From the cell containing the given text, extract its center point as (X, Y) coordinate. 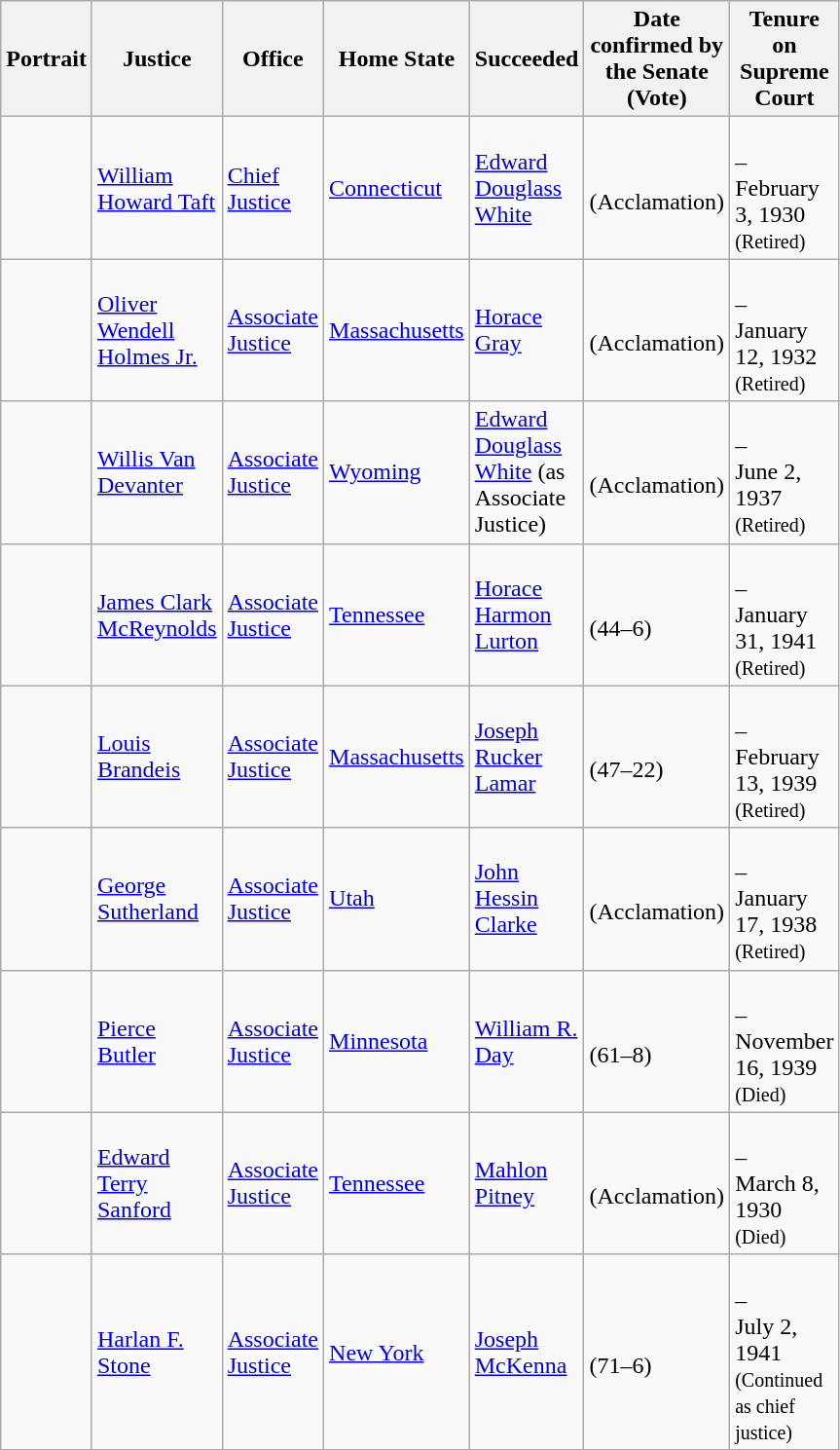
–February 3, 1930(Retired) (785, 188)
(71–6) (657, 1352)
Joseph McKenna (527, 1352)
Portrait (47, 58)
Date confirmed by the Senate(Vote) (657, 58)
Chief Justice (273, 188)
New York (397, 1352)
Horace Harmon Lurton (527, 614)
(61–8) (657, 1041)
Mahlon Pitney (527, 1183)
–January 12, 1932(Retired) (785, 330)
Pierce Butler (157, 1041)
Connecticut (397, 188)
Harlan F. Stone (157, 1352)
(47–22) (657, 757)
John Hessin Clarke (527, 899)
James Clark McReynolds (157, 614)
–June 2, 1937(Retired) (785, 472)
Willis Van Devanter (157, 472)
–February 13, 1939(Retired) (785, 757)
(44–6) (657, 614)
Edward Terry Sanford (157, 1183)
Edward Douglass White (527, 188)
Succeeded (527, 58)
–July 2, 1941(Continued as chief justice) (785, 1352)
Edward Douglass White (as Associate Justice) (527, 472)
Minnesota (397, 1041)
Office (273, 58)
Louis Brandeis (157, 757)
Justice (157, 58)
–November 16, 1939(Died) (785, 1041)
Tenure on Supreme Court (785, 58)
Wyoming (397, 472)
–March 8, 1930(Died) (785, 1183)
Home State (397, 58)
Oliver Wendell Holmes Jr. (157, 330)
George Sutherland (157, 899)
Utah (397, 899)
William Howard Taft (157, 188)
Horace Gray (527, 330)
William R. Day (527, 1041)
–January 31, 1941(Retired) (785, 614)
–January 17, 1938(Retired) (785, 899)
Joseph Rucker Lamar (527, 757)
